From the cell containing the given text, extract its center point as (x, y) coordinate. 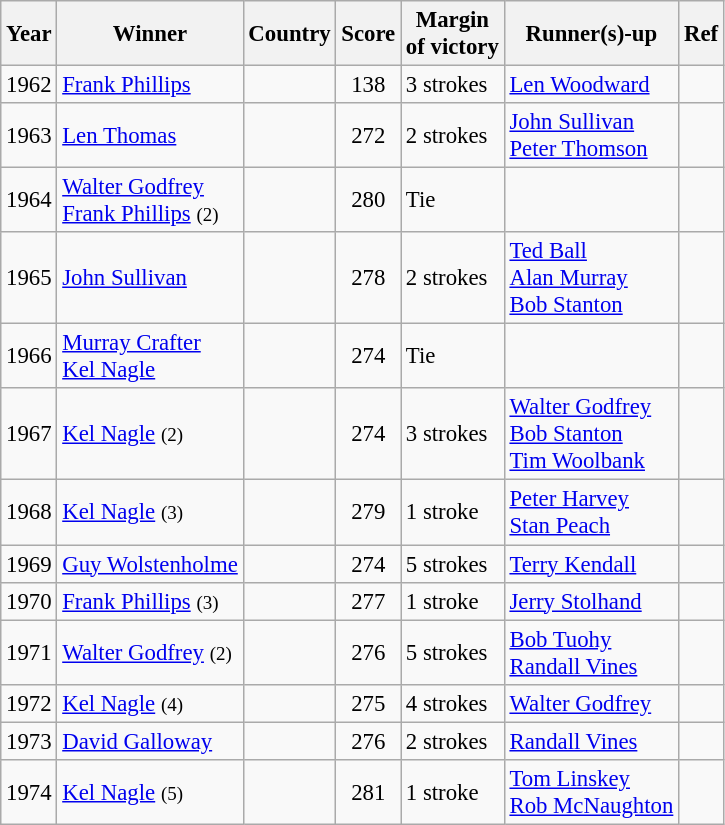
Peter Harvey Stan Peach (591, 512)
Ref (702, 34)
Winner (150, 34)
279 (368, 512)
Walter Godfrey Bob Stanton Tim Woolbank (591, 434)
Terry Kendall (591, 564)
John Sullivan (150, 278)
4 strokes (453, 703)
Len Woodward (591, 85)
Walter Godfrey (591, 703)
Marginof victory (453, 34)
Runner(s)-up (591, 34)
1971 (29, 652)
1965 (29, 278)
277 (368, 601)
275 (368, 703)
1972 (29, 703)
138 (368, 85)
David Galloway (150, 741)
1964 (29, 200)
1973 (29, 741)
272 (368, 136)
278 (368, 278)
Ted Ball Alan Murray Bob Stanton (591, 278)
Jerry Stolhand (591, 601)
Frank Phillips (3) (150, 601)
Randall Vines (591, 741)
1967 (29, 434)
1974 (29, 792)
Kel Nagle (2) (150, 434)
280 (368, 200)
1963 (29, 136)
Score (368, 34)
Kel Nagle (5) (150, 792)
Guy Wolstenholme (150, 564)
Country (290, 34)
John Sullivan Peter Thomson (591, 136)
Kel Nagle (3) (150, 512)
281 (368, 792)
1969 (29, 564)
Len Thomas (150, 136)
1966 (29, 356)
Year (29, 34)
Walter GodfreyFrank Phillips (2) (150, 200)
Murray CrafterKel Nagle (150, 356)
Tom Linskey Rob McNaughton (591, 792)
Kel Nagle (4) (150, 703)
Walter Godfrey (2) (150, 652)
Frank Phillips (150, 85)
1962 (29, 85)
1970 (29, 601)
1968 (29, 512)
Bob Tuohy Randall Vines (591, 652)
